Provide the [x, y] coordinate of the cell's center where the given text is located.  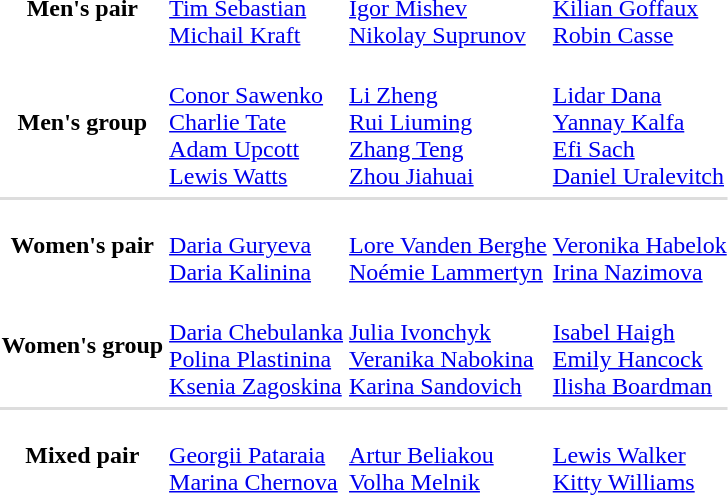
Women's group [82, 346]
Lore Vanden BergheNoémie Lammertyn [448, 245]
Veronika HabelokIrina Nazimova [640, 245]
Men's group [82, 122]
Lidar DanaYannay KalfaEfi SachDaniel Uralevitch [640, 122]
Li ZhengRui LiumingZhang TengZhou Jiahuai [448, 122]
Women's pair [82, 245]
Julia IvonchykVeranika NabokinaKarina Sandovich [448, 346]
Daria ChebulankaPolina PlastininaKsenia Zagoskina [256, 346]
Daria GuryevaDaria Kalinina [256, 245]
Conor SawenkoCharlie TateAdam UpcottLewis Watts [256, 122]
Isabel HaighEmily HancockIlisha Boardman [640, 346]
